From the cell containing the given text, extract its center point as (x, y) coordinate. 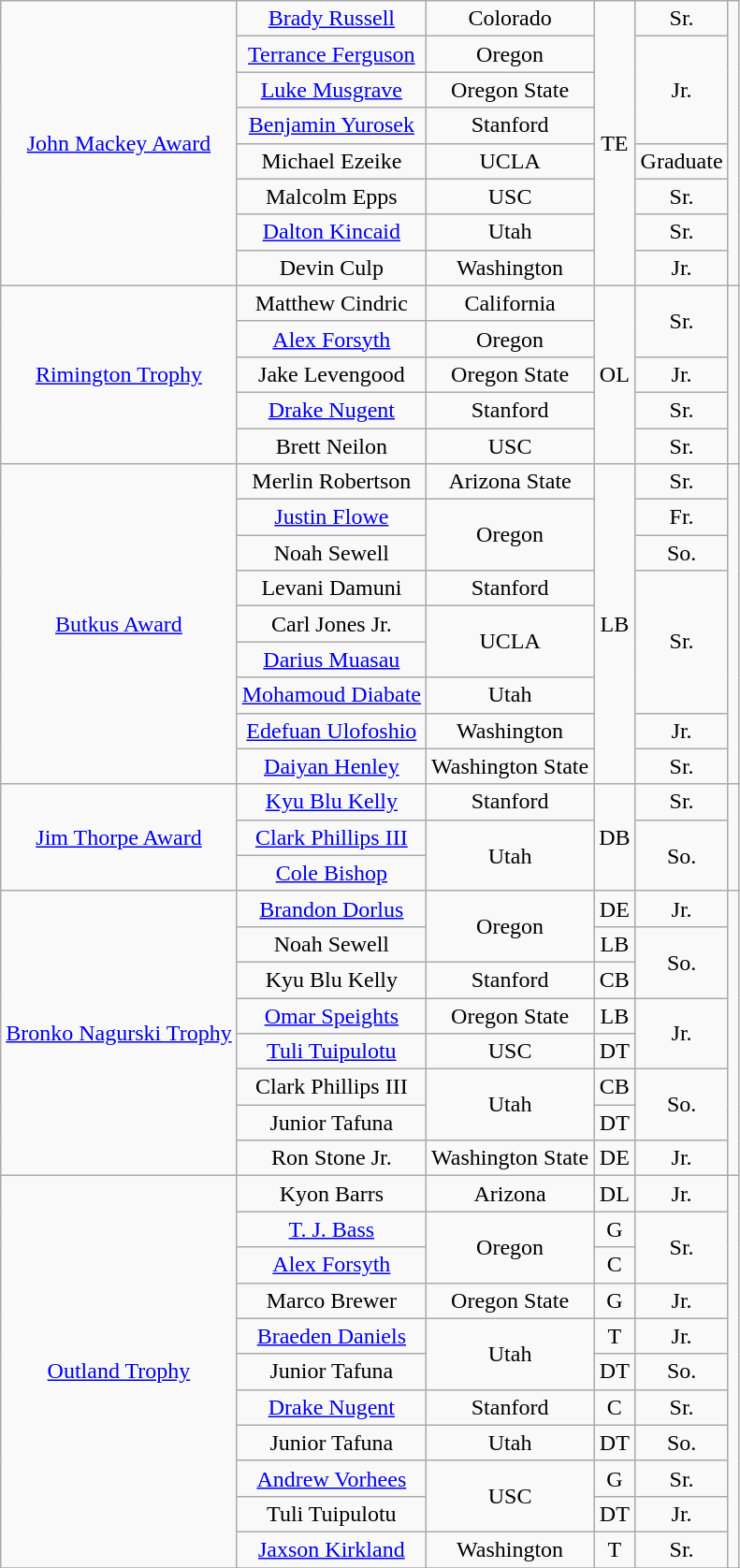
Colorado (511, 19)
Mohamoud Diabate (331, 695)
Benjamin Yurosek (331, 125)
Outland Trophy (119, 1372)
Michael Ezeike (331, 161)
Bronko Nagurski Trophy (119, 1033)
DL (615, 1194)
Edefuan Ulofoshio (331, 731)
Brett Neilon (331, 446)
Ron Stone Jr. (331, 1158)
Daiyan Henley (331, 766)
Brady Russell (331, 19)
OL (615, 374)
Jaxson Kirkland (331, 1549)
Luke Musgrave (331, 90)
Justin Flowe (331, 517)
Fr. (681, 517)
Arizona (511, 1194)
Jim Thorpe Award (119, 837)
DB (615, 837)
Levani Damuni (331, 588)
Brandon Dorlus (331, 908)
Jake Levengood (331, 374)
Carl Jones Jr. (331, 624)
Matthew Cindric (331, 303)
Braeden Daniels (331, 1336)
Butkus Award (119, 625)
Kyon Barrs (331, 1194)
Rimington Trophy (119, 374)
Graduate (681, 161)
T. J. Bass (331, 1229)
TE (615, 143)
Marco Brewer (331, 1300)
Arizona State (511, 482)
California (511, 303)
Cole Bishop (331, 873)
Dalton Kincaid (331, 232)
Omar Speights (331, 1015)
Merlin Robertson (331, 482)
Devin Culp (331, 268)
Malcolm Epps (331, 196)
Darius Muasau (331, 660)
Terrance Ferguson (331, 54)
Andrew Vorhees (331, 1478)
John Mackey Award (119, 143)
